Determine the [X, Y] coordinate at the center of the cell enclosing the given text.  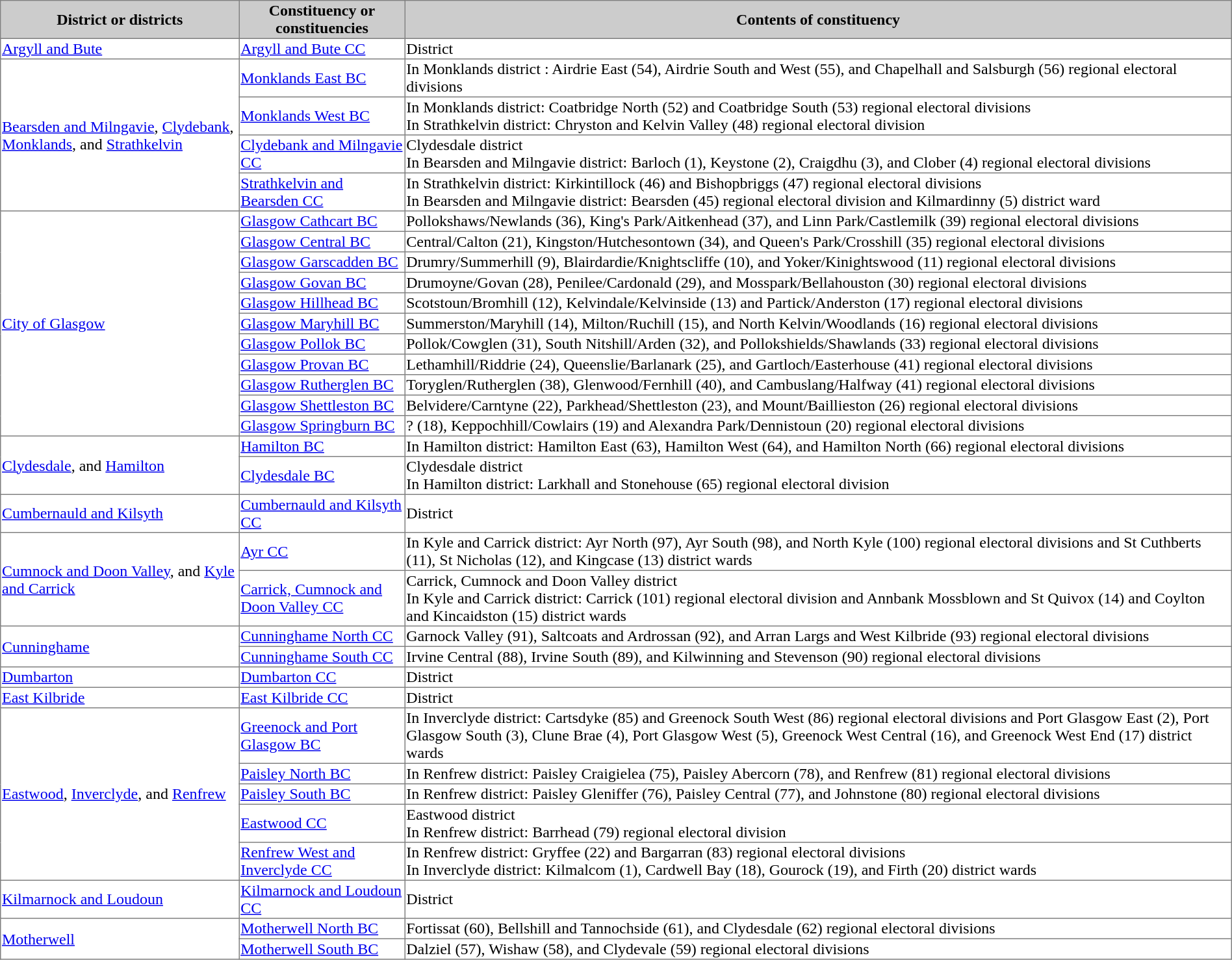
Dalziel (57), Wishaw (58), and Clydevale (59) regional electoral divisions [818, 949]
Drumry/Summerhill (9), Blairdardie/Knightscliffe (10), and Yoker/Kinightswood (11) regional electoral divisions [818, 262]
Glasgow Central BC [322, 242]
Cunninghame [120, 647]
Eastwood CC [322, 823]
Belvidere/Carntyne (22), Parkhead/Shettleston (23), and Mount/Baillieston (26) regional electoral divisions [818, 405]
Glasgow Rutherglen BC [322, 385]
Clydesdale BC [322, 475]
Bearsden and Milngavie, Clydebank, Monklands, and Strathkelvin [120, 135]
Hamilton BC [322, 446]
Glasgow Hillhead BC [322, 303]
Glasgow Cathcart BC [322, 221]
Monklands West BC [322, 116]
Argyll and Bute [120, 49]
Paisley North BC [322, 774]
Clydesdale district In Bearsden and Milngavie district: Barloch (1), Keystone (2), Craigdhu (3), and Clober (4) regional electoral divisions [818, 154]
Fortissat (60), Bellshill and Tannochside (61), and Clydesdale (62) regional electoral divisions [818, 929]
Cumbernauld and Kilsyth [120, 513]
East Kilbride CC [322, 698]
Eastwood, Inverclyde, and Renfrew [120, 794]
Dumbarton CC [322, 677]
East Kilbride [120, 698]
Carrick, Cumnock and Doon Valley CC [322, 598]
Argyll and Bute CC [322, 49]
Central/Calton (21), Kingston/Hutchesontown (34), and Queen's Park/Crosshill (35) regional electoral divisions [818, 242]
Contents of constituency [818, 19]
Dumbarton [120, 677]
Glasgow Shettleston BC [322, 405]
Glasgow Pollok BC [322, 344]
In Monklands district : Airdrie East (54), Airdrie South and West (55), and Chapelhall and Salsburgh (56) regional electoral divisions [818, 78]
Drumoyne/Govan (28), Penilee/Cardonald (29), and Mosspark/Bellahouston (30) regional electoral divisions [818, 283]
Renfrew West and Inverclyde CC [322, 861]
District or districts [120, 19]
Pollok/Cowglen (31), South Nitshill/Arden (32), and Pollokshields/Shawlands (33) regional electoral divisions [818, 344]
Ayr CC [322, 551]
Motherwell [120, 939]
Clydesdale district In Hamilton district: Larkhall and Stonehouse (65) regional electoral division [818, 475]
Lethamhill/Riddrie (24), Queenslie/Barlanark (25), and Gartloch/Easterhouse (41) regional electoral divisions [818, 364]
City of Glasgow [120, 323]
Greenock and Port Glasgow BC [322, 736]
Irvine Central (88), Irvine South (89), and Kilwinning and Stevenson (90) regional electoral divisions [818, 657]
Strathkelvin and Bearsden CC [322, 192]
Toryglen/Rutherglen (38), Glenwood/Fernhill (40), and Cambuslang/Halfway (41) regional electoral divisions [818, 385]
Glasgow Provan BC [322, 364]
In Renfrew district: Paisley Craigielea (75), Paisley Abercorn (78), and Renfrew (81) regional electoral divisions [818, 774]
Motherwell South BC [322, 949]
In Hamilton district: Hamilton East (63), Hamilton West (64), and Hamilton North (66) regional electoral divisions [818, 446]
Cunninghame South CC [322, 657]
Kilmarnock and Loudoun [120, 899]
Garnock Valley (91), Saltcoats and Ardrossan (92), and Arran Largs and West Kilbride (93) regional electoral divisions [818, 637]
Monklands East BC [322, 78]
Cunninghame North CC [322, 637]
Cumbernauld and Kilsyth CC [322, 513]
Kilmarnock and Loudoun CC [322, 899]
Motherwell North BC [322, 929]
Cumnock and Doon Valley, and Kyle and Carrick [120, 579]
Summerston/Maryhill (14), Milton/Ruchill (15), and North Kelvin/Woodlands (16) regional electoral divisions [818, 323]
In Renfrew district: Paisley Gleniffer (76), Paisley Central (77), and Johnstone (80) regional electoral divisions [818, 794]
Constituency or constituencies [322, 19]
Paisley South BC [322, 794]
Glasgow Maryhill BC [322, 323]
Glasgow Govan BC [322, 283]
Clydesdale, and Hamilton [120, 465]
? (18), Keppochhill/Cowlairs (19) and Alexandra Park/Dennistoun (20) regional electoral divisions [818, 426]
Clydebank and Milngavie CC [322, 154]
Scotstoun/Bromhill (12), Kelvindale/Kelvinside (13) and Partick/Anderston (17) regional electoral divisions [818, 303]
Glasgow Garscadden BC [322, 262]
Eastwood district In Renfrew district: Barrhead (79) regional electoral division [818, 823]
Glasgow Springburn BC [322, 426]
Pollokshaws/Newlands (36), King's Park/Aitkenhead (37), and Linn Park/Castlemilk (39) regional electoral divisions [818, 221]
